Return [x, y] of the center of cell containing provided text 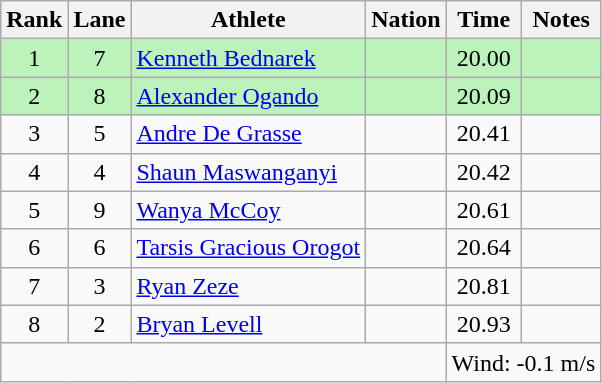
Wanya McCoy [248, 210]
20.93 [484, 324]
20.64 [484, 248]
20.09 [484, 96]
Kenneth Bednarek [248, 58]
Time [484, 20]
Notes [560, 20]
Ryan Zeze [248, 286]
Bryan Levell [248, 324]
Wind: -0.1 m/s [524, 362]
1 [34, 58]
20.61 [484, 210]
20.42 [484, 172]
Rank [34, 20]
Tarsis Gracious Orogot [248, 248]
Nation [406, 20]
Lane [100, 20]
Andre De Grasse [248, 134]
Shaun Maswanganyi [248, 172]
Alexander Ogando [248, 96]
20.41 [484, 134]
Athlete [248, 20]
20.81 [484, 286]
20.00 [484, 58]
9 [100, 210]
